Return [X, Y] of the center of cell containing provided text 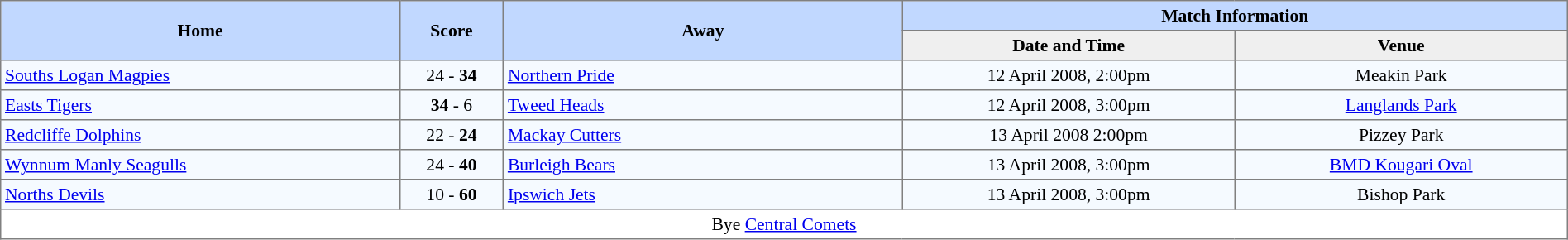
Souths Logan Magpies [200, 75]
Home [200, 31]
22 - 24 [452, 135]
Wynnum Manly Seagulls [200, 165]
Tweed Heads [703, 105]
24 - 34 [452, 75]
Pizzey Park [1401, 135]
Meakin Park [1401, 75]
Match Information [1235, 16]
Norths Devils [200, 194]
Langlands Park [1401, 105]
12 April 2008, 3:00pm [1068, 105]
Ipswich Jets [703, 194]
Bye Central Comets [784, 224]
Date and Time [1068, 46]
Northern Pride [703, 75]
13 April 2008 2:00pm [1068, 135]
12 April 2008, 2:00pm [1068, 75]
34 - 6 [452, 105]
Mackay Cutters [703, 135]
10 - 60 [452, 194]
Redcliffe Dolphins [200, 135]
Venue [1401, 46]
Bishop Park [1401, 194]
Score [452, 31]
BMD Kougari Oval [1401, 165]
24 - 40 [452, 165]
Burleigh Bears [703, 165]
Easts Tigers [200, 105]
Away [703, 31]
